From the cell containing the given text, extract its center point as (X, Y) coordinate. 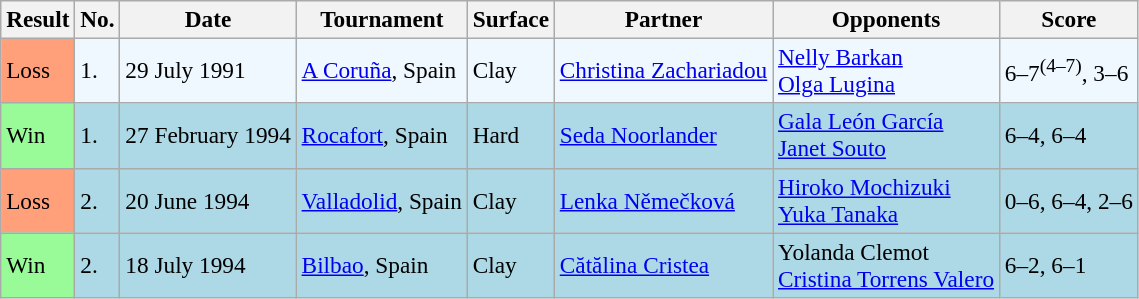
6–2, 6–1 (1068, 264)
Tournament (382, 19)
No. (98, 19)
27 February 1994 (208, 136)
A Coruña, Spain (382, 70)
6–7(4–7), 3–6 (1068, 70)
Seda Noorlander (663, 136)
Lenka Němečková (663, 200)
Gala León García Janet Souto (886, 136)
Surface (510, 19)
Christina Zachariadou (663, 70)
Yolanda Clemot Cristina Torrens Valero (886, 264)
Date (208, 19)
18 July 1994 (208, 264)
20 June 1994 (208, 200)
Hiroko Mochizuki Yuka Tanaka (886, 200)
Bilbao, Spain (382, 264)
Rocafort, Spain (382, 136)
Result (38, 19)
Opponents (886, 19)
Hard (510, 136)
6–4, 6–4 (1068, 136)
Cătălina Cristea (663, 264)
Nelly Barkan Olga Lugina (886, 70)
Partner (663, 19)
Score (1068, 19)
29 July 1991 (208, 70)
Valladolid, Spain (382, 200)
0–6, 6–4, 2–6 (1068, 200)
